Identify which cell holds the provided text, then report its (X, Y) central coordinate. 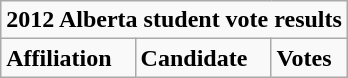
Candidate (203, 58)
2012 Alberta student vote results (174, 20)
Affiliation (68, 58)
Votes (309, 58)
